Locate the cell with the specified text and output its [x, y] center coordinate. 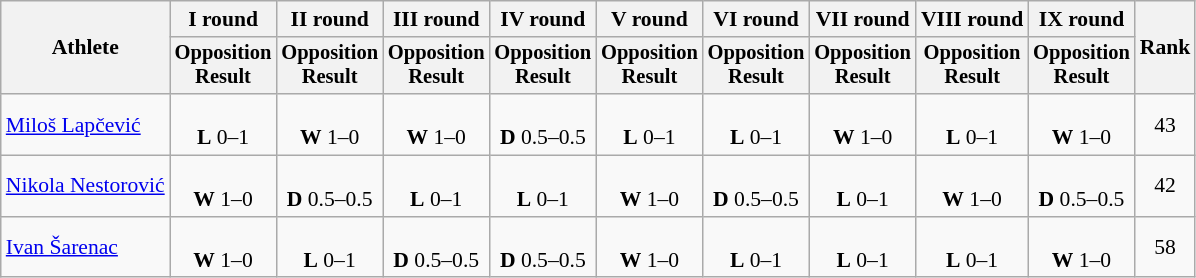
43 [1166, 124]
Nikola Nestorović [86, 186]
VI round [756, 19]
I round [224, 19]
Rank [1166, 48]
42 [1166, 186]
Ivan Šarenac [86, 248]
II round [330, 19]
58 [1166, 248]
VIII round [972, 19]
Athlete [86, 48]
IV round [544, 19]
VII round [862, 19]
III round [436, 19]
Miloš Lapčević [86, 124]
IX round [1082, 19]
V round [650, 19]
